Detect which cell encompasses the target text, then output its [x, y] center coordinate. 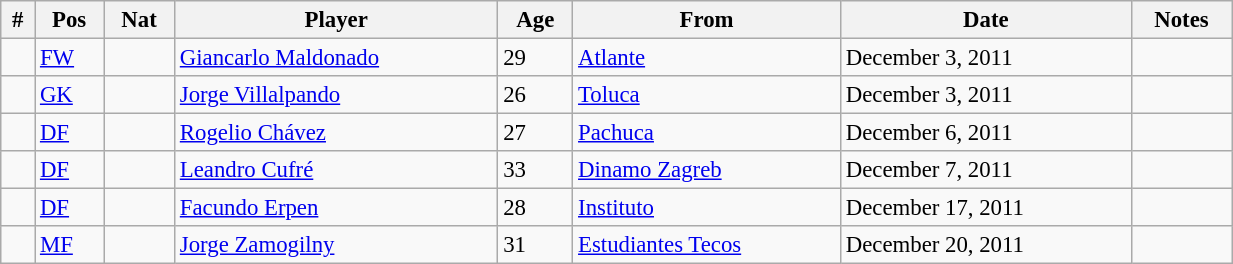
Facundo Erpen [336, 208]
# [18, 20]
Nat [140, 20]
29 [536, 58]
Notes [1181, 20]
31 [536, 245]
Age [536, 20]
GK [70, 95]
Jorge Villalpando [336, 95]
Estudiantes Tecos [707, 245]
Player [336, 20]
Leandro Cufré [336, 170]
28 [536, 208]
27 [536, 133]
Pos [70, 20]
December 20, 2011 [986, 245]
From [707, 20]
December 17, 2011 [986, 208]
FW [70, 58]
Instituto [707, 208]
Rogelio Chávez [336, 133]
Jorge Zamogilny [336, 245]
33 [536, 170]
Date [986, 20]
December 6, 2011 [986, 133]
Toluca [707, 95]
Pachuca [707, 133]
26 [536, 95]
MF [70, 245]
Dinamo Zagreb [707, 170]
Giancarlo Maldonado [336, 58]
December 7, 2011 [986, 170]
Atlante [707, 58]
